From the cell containing the given text, extract its center point as (X, Y) coordinate. 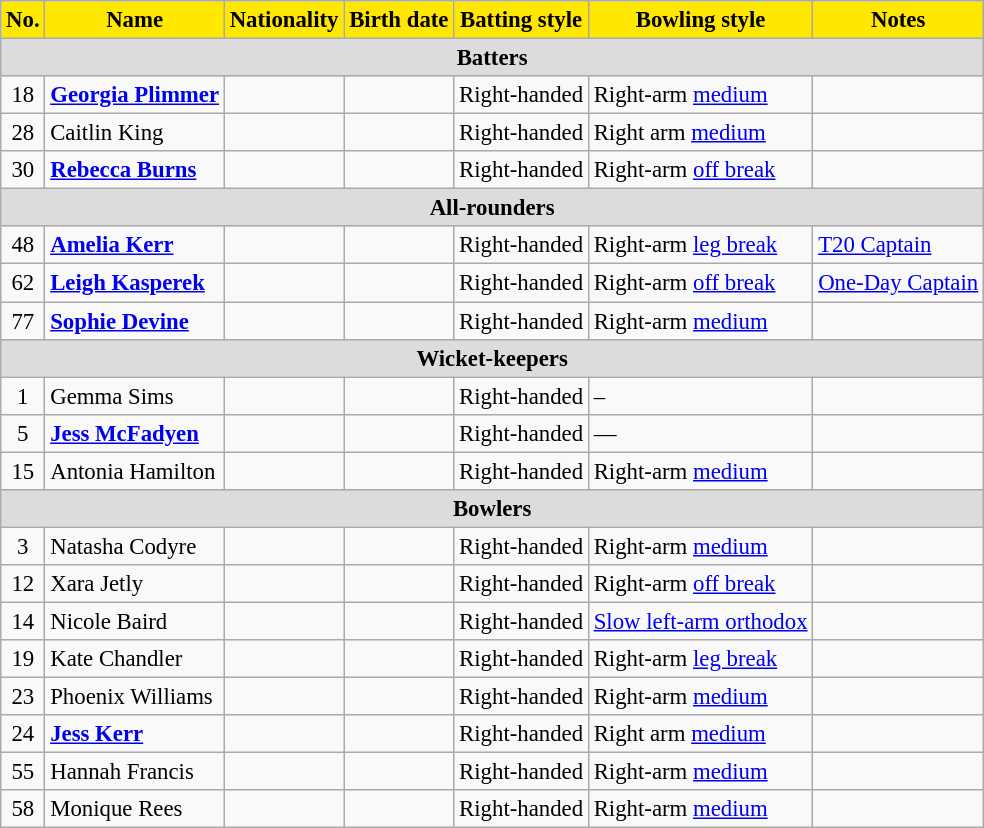
Birth date (399, 20)
Georgia Plimmer (134, 95)
48 (23, 245)
Notes (898, 20)
18 (23, 95)
Natasha Codyre (134, 546)
Jess McFadyen (134, 433)
Name (134, 20)
Xara Jetly (134, 584)
Nationality (284, 20)
— (700, 433)
All-rounders (492, 208)
Hannah Francis (134, 772)
Bowlers (492, 509)
62 (23, 283)
Nicole Baird (134, 621)
Monique Rees (134, 809)
T20 Captain (898, 245)
– (700, 396)
3 (23, 546)
Batters (492, 58)
Antonia Hamilton (134, 471)
Phoenix Williams (134, 697)
5 (23, 433)
15 (23, 471)
One-Day Captain (898, 283)
Jess Kerr (134, 734)
23 (23, 697)
Slow left-arm orthodox (700, 621)
Amelia Kerr (134, 245)
Sophie Devine (134, 321)
77 (23, 321)
1 (23, 396)
28 (23, 133)
58 (23, 809)
Kate Chandler (134, 659)
30 (23, 170)
Wicket-keepers (492, 358)
Leigh Kasperek (134, 283)
Bowling style (700, 20)
55 (23, 772)
19 (23, 659)
Batting style (522, 20)
14 (23, 621)
Gemma Sims (134, 396)
12 (23, 584)
No. (23, 20)
Caitlin King (134, 133)
24 (23, 734)
Rebecca Burns (134, 170)
